Determine the [x, y] coordinate at the center of the cell enclosing the given text.  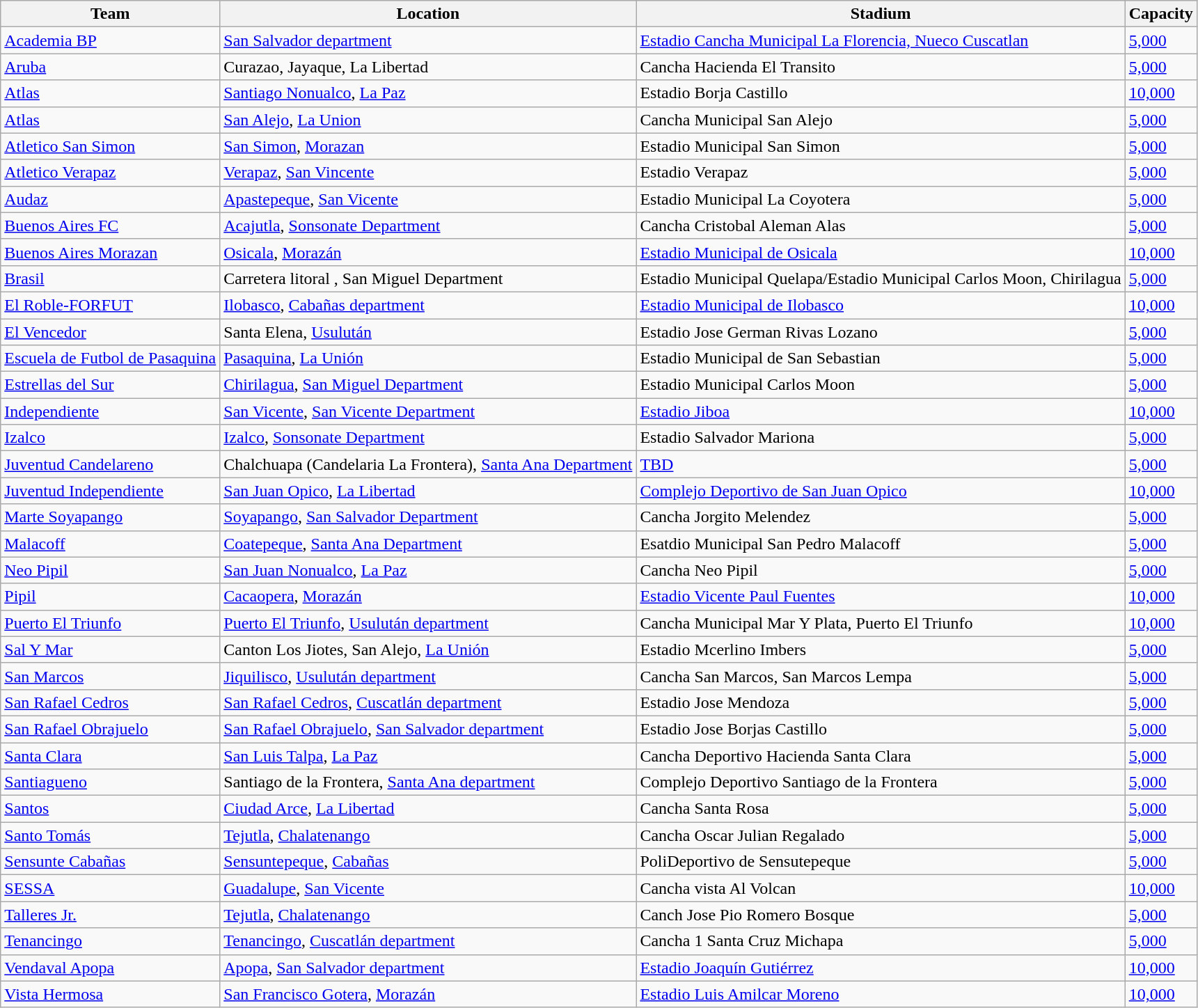
San Salvador department [428, 40]
Atletico San Simon [110, 146]
Chirilagua, San Miguel Department [428, 385]
Cancha San Marcos, San Marcos Lempa [881, 676]
Cancha Neo Pipil [881, 570]
Brasil [110, 278]
San Luis Talpa, La Paz [428, 755]
Guadalupe, San Vicente [428, 888]
Juventud Independiente [110, 491]
San Alejo, La Union [428, 120]
Complejo Deportivo de San Juan Opico [881, 491]
Cancha Municipal Mar Y Plata, Puerto El Triunfo [881, 623]
Tenancingo, Cuscatlán department [428, 941]
Independiente [110, 411]
Cancha Oscar Julian Regalado [881, 835]
Academia BP [110, 40]
San Simon, Morazan [428, 146]
Cancha Deportivo Hacienda Santa Clara [881, 755]
Estadio Municipal Carlos Moon [881, 385]
Cancha Santa Rosa [881, 809]
Ilobasco, Cabañas department [428, 305]
Location [428, 14]
San Rafael Obrajuelo, San Salvador department [428, 729]
Tenancingo [110, 941]
Carretera litoral , San Miguel Department [428, 278]
Sensunte Cabañas [110, 862]
Jiquilisco, Usulután department [428, 676]
San Rafael Cedros [110, 702]
Capacity [1161, 14]
Team [110, 14]
Sensuntepeque, Cabañas [428, 862]
Soyapango, San Salvador Department [428, 517]
Aruba [110, 67]
Pasaquina, La Unión [428, 359]
El Roble-FORFUT [110, 305]
Estadio Salvador Mariona [881, 438]
Apopa, San Salvador department [428, 968]
Estadio Joaquín Gutiérrez [881, 968]
Vendaval Apopa [110, 968]
Canton Los Jiotes, San Alejo, La Unión [428, 649]
Estadio Municipal Quelapa/Estadio Municipal Carlos Moon, Chirilagua [881, 278]
Sal Y Mar [110, 649]
Cancha vista Al Volcan [881, 888]
Stadium [881, 14]
Puerto El Triunfo, Usulután department [428, 623]
Estadio Jiboa [881, 411]
Apastepeque, San Vicente [428, 199]
Izalco, Sonsonate Department [428, 438]
San Rafael Obrajuelo [110, 729]
Estadio Municipal de Osicala [881, 252]
Santiago de la Frontera, Santa Ana department [428, 782]
Cancha Municipal San Alejo [881, 120]
Cancha Cristobal Aleman Alas [881, 226]
Santo Tomás [110, 835]
Puerto El Triunfo [110, 623]
Vista Hermosa [110, 994]
El Vencedor [110, 332]
Cancha Hacienda El Transito [881, 67]
Acajutla, Sonsonate Department [428, 226]
Estadio Municipal San Simon [881, 146]
Ciudad Arce, La Libertad [428, 809]
Atletico Verapaz [110, 173]
Izalco [110, 438]
Audaz [110, 199]
Santiagueno [110, 782]
Estadio Municipal La Coyotera [881, 199]
Juventud Candelareno [110, 464]
Santos [110, 809]
Chalchuapa (Candelaria La Frontera), Santa Ana Department [428, 464]
San Francisco Gotera, Morazán [428, 994]
Cancha Jorgito Melendez [881, 517]
Marte Soyapango [110, 517]
Estrellas del Sur [110, 385]
Santiago Nonualco, La Paz [428, 93]
Estadio Municipal de Ilobasco [881, 305]
Santa Clara [110, 755]
San Juan Nonualco, La Paz [428, 570]
Estadio Borja Castillo [881, 93]
Estadio Cancha Municipal La Florencia, Nueco Cuscatlan [881, 40]
Buenos Aires FC [110, 226]
San Marcos [110, 676]
Curazao, Jayaque, La Libertad [428, 67]
Verapaz, San Vincente [428, 173]
Esatdio Municipal San Pedro Malacoff [881, 544]
SESSA [110, 888]
Canch Jose Pio Romero Bosque [881, 915]
Estadio Jose Borjas Castillo [881, 729]
Pipil [110, 597]
Complejo Deportivo Santiago de la Frontera [881, 782]
San Rafael Cedros, Cuscatlán department [428, 702]
Santa Elena, Usulután [428, 332]
Estadio Luis Amilcar Moreno [881, 994]
Neo Pipil [110, 570]
PoliDeportivo de Sensutepeque [881, 862]
Coatepeque, Santa Ana Department [428, 544]
Buenos Aires Morazan [110, 252]
Estadio Mcerlino Imbers [881, 649]
San Vicente, San Vicente Department [428, 411]
San Juan Opico, La Libertad [428, 491]
Estadio Verapaz [881, 173]
Estadio Jose German Rivas Lozano [881, 332]
Estadio Municipal de San Sebastian [881, 359]
Estadio Vicente Paul Fuentes [881, 597]
Escuela de Futbol de Pasaquina [110, 359]
Cancha 1 Santa Cruz Michapa [881, 941]
Cacaopera, Morazán [428, 597]
Talleres Jr. [110, 915]
Malacoff [110, 544]
TBD [881, 464]
Estadio Jose Mendoza [881, 702]
Osicala, Morazán [428, 252]
